Scan for the cell matching the given text and deliver its [x, y] coordinate at center. 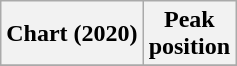
Peak position [189, 34]
Chart (2020) [72, 34]
